Return (x, y) of the center of cell containing provided text 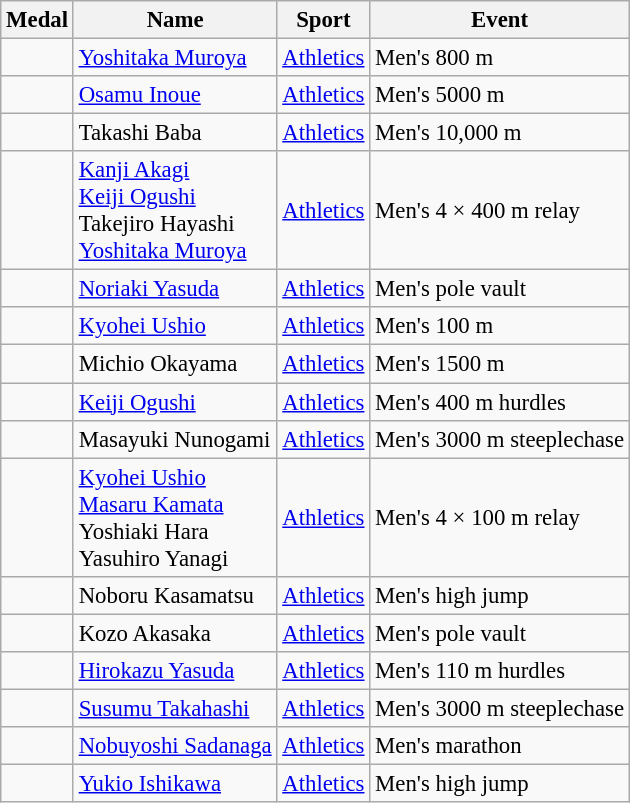
Men's 5000 m (500, 95)
Men's 100 m (500, 327)
Men's 800 m (500, 58)
Keiji Ogushi (175, 402)
Sport (324, 20)
Men's 4 × 100 m relay (500, 518)
Hirokazu Yasuda (175, 671)
Kyohei Ushio (175, 327)
Nobuyoshi Sadanaga (175, 746)
Yukio Ishikawa (175, 783)
Kozo Akasaka (175, 633)
Noboru Kasamatsu (175, 595)
Name (175, 20)
Kanji AkagiKeiji OgushiTakejiro HayashiYoshitaka Muroya (175, 210)
Men's 1500 m (500, 364)
Medal (38, 20)
Event (500, 20)
Men's 400 m hurdles (500, 402)
Susumu Takahashi (175, 708)
Noriaki Yasuda (175, 289)
Men's 10,000 m (500, 133)
Men's marathon (500, 746)
Men's 4 × 400 m relay (500, 210)
Takashi Baba (175, 133)
Men's 110 m hurdles (500, 671)
Yoshitaka Muroya (175, 58)
Osamu Inoue (175, 95)
Kyohei UshioMasaru KamataYoshiaki HaraYasuhiro Yanagi (175, 518)
Michio Okayama (175, 364)
Masayuki Nunogami (175, 439)
